Output the [x, y] coordinate of the center of the cell containing the given text.  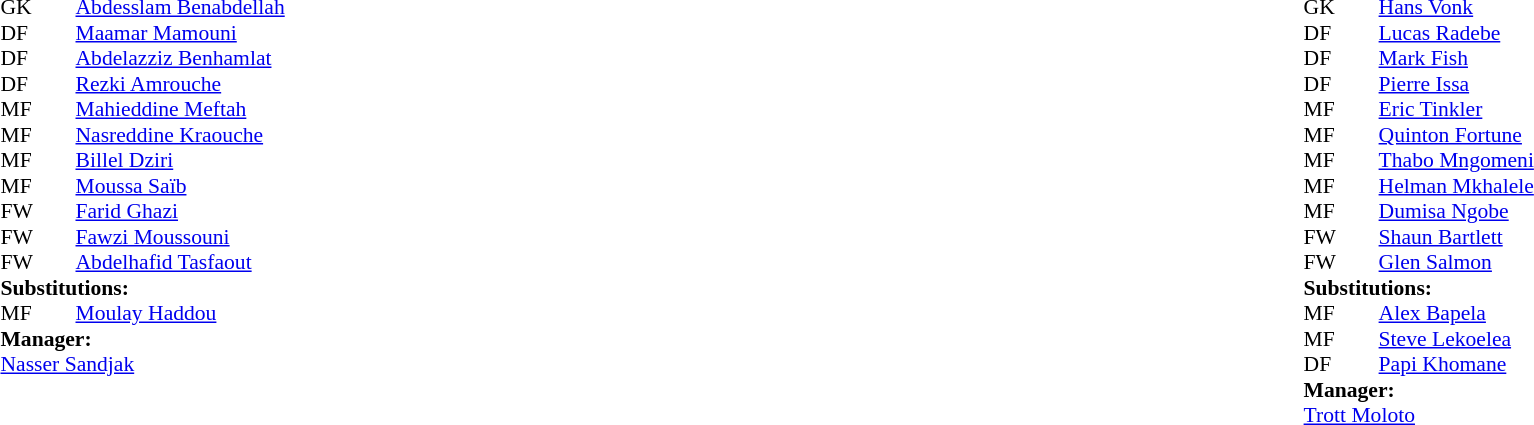
Steve Lekoelea [1456, 339]
Eric Tinkler [1456, 109]
Moulay Haddou [180, 313]
Papi Khomane [1456, 365]
Abdelazziz Benhamlat [180, 59]
Billel Dziri [180, 161]
Maamar Mamouni [180, 33]
Thabo Mngomeni [1456, 161]
Lucas Radebe [1456, 33]
Dumisa Ngobe [1456, 211]
Quinton Fortune [1456, 135]
Mark Fish [1456, 59]
Helman Mkhalele [1456, 186]
Nasser Sandjak [142, 365]
Shaun Bartlett [1456, 237]
Moussa Saïb [180, 186]
Alex Bapela [1456, 313]
Nasreddine Kraouche [180, 135]
Rezki Amrouche [180, 84]
Farid Ghazi [180, 211]
Fawzi Moussouni [180, 237]
Pierre Issa [1456, 84]
Glen Salmon [1456, 263]
Abdelhafid Tasfaout [180, 263]
Mahieddine Meftah [180, 109]
